Search for the cell housing the specified text and yield its [x, y] center coordinate. 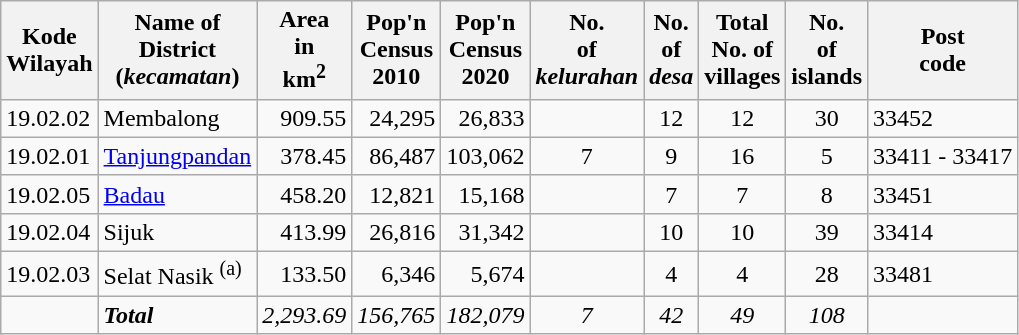
24,295 [396, 118]
15,168 [486, 194]
Tanjungpandan [178, 156]
9 [672, 156]
33414 [943, 232]
39 [827, 232]
No.ofkelurahan [587, 50]
Selat Nasik (a) [178, 274]
Name ofDistrict(kecamatan) [178, 50]
49 [742, 315]
Sijuk [178, 232]
133.50 [304, 274]
Membalong [178, 118]
19.02.05 [50, 194]
19.02.01 [50, 156]
No.ofdesa [672, 50]
26,833 [486, 118]
Postcode [943, 50]
16 [742, 156]
Total [178, 315]
378.45 [304, 156]
Total No. ofvillages [742, 50]
33451 [943, 194]
182,079 [486, 315]
Pop'nCensus2020 [486, 50]
30 [827, 118]
26,816 [396, 232]
33411 - 33417 [943, 156]
6,346 [396, 274]
86,487 [396, 156]
2,293.69 [304, 315]
No.ofislands [827, 50]
33452 [943, 118]
413.99 [304, 232]
12,821 [396, 194]
5 [827, 156]
Badau [178, 194]
8 [827, 194]
458.20 [304, 194]
19.02.02 [50, 118]
108 [827, 315]
Kode Wilayah [50, 50]
Pop'nCensus2010 [396, 50]
31,342 [486, 232]
5,674 [486, 274]
19.02.03 [50, 274]
103,062 [486, 156]
28 [827, 274]
156,765 [396, 315]
909.55 [304, 118]
Area in km2 [304, 50]
42 [672, 315]
33481 [943, 274]
19.02.04 [50, 232]
